Scan for the cell matching the given text and deliver its (X, Y) coordinate at center. 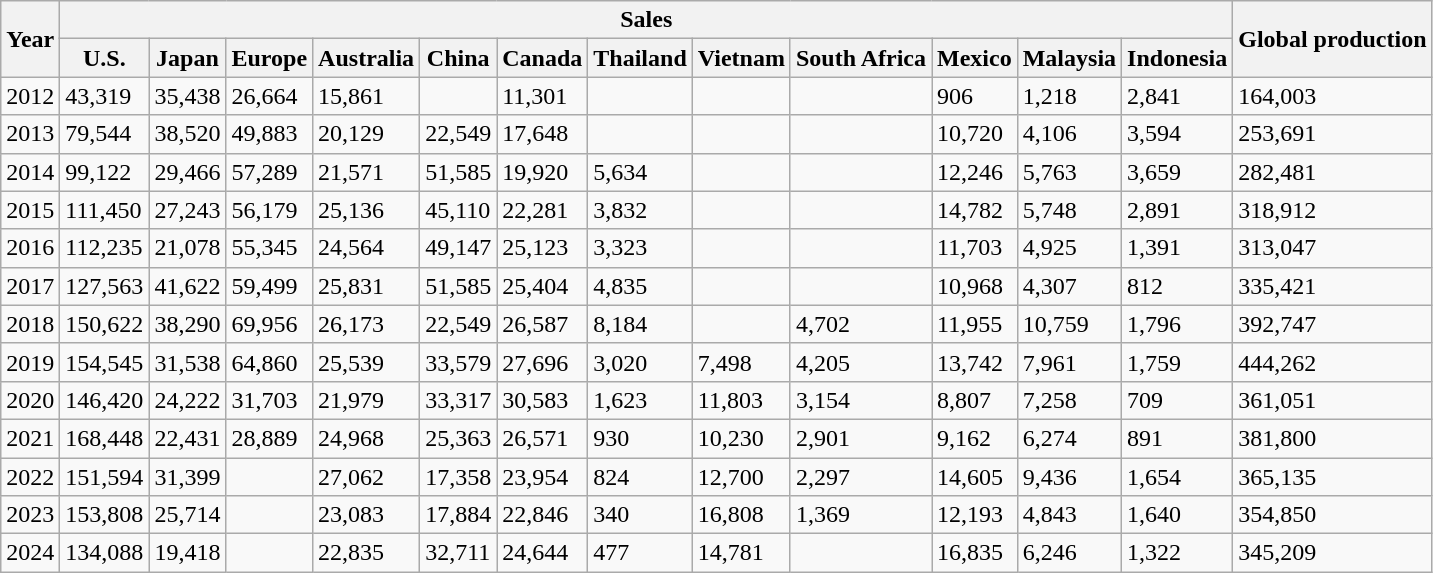
2013 (30, 134)
2014 (30, 172)
2019 (30, 362)
31,399 (188, 477)
3,154 (860, 400)
28,889 (270, 438)
3,323 (640, 248)
Canada (542, 58)
25,136 (366, 210)
4,843 (1069, 515)
25,123 (542, 248)
168,448 (104, 438)
Mexico (975, 58)
Vietnam (741, 58)
31,538 (188, 362)
Australia (366, 58)
354,850 (1332, 515)
2024 (30, 553)
7,498 (741, 362)
79,544 (104, 134)
134,088 (104, 553)
154,545 (104, 362)
Malaysia (1069, 58)
12,193 (975, 515)
55,345 (270, 248)
13,742 (975, 362)
Japan (188, 58)
10,230 (741, 438)
24,644 (542, 553)
2,297 (860, 477)
59,499 (270, 286)
150,622 (104, 324)
112,235 (104, 248)
3,832 (640, 210)
57,289 (270, 172)
127,563 (104, 286)
27,696 (542, 362)
33,317 (458, 400)
340 (640, 515)
32,711 (458, 553)
111,450 (104, 210)
45,110 (458, 210)
25,539 (366, 362)
14,605 (975, 477)
14,782 (975, 210)
Sales (646, 20)
Indonesia (1178, 58)
24,222 (188, 400)
25,831 (366, 286)
26,173 (366, 324)
812 (1178, 286)
22,846 (542, 515)
49,883 (270, 134)
3,659 (1178, 172)
23,954 (542, 477)
38,520 (188, 134)
345,209 (1332, 553)
1,369 (860, 515)
22,431 (188, 438)
10,759 (1069, 324)
19,920 (542, 172)
151,594 (104, 477)
10,720 (975, 134)
25,714 (188, 515)
U.S. (104, 58)
11,703 (975, 248)
35,438 (188, 96)
17,884 (458, 515)
30,583 (542, 400)
24,968 (366, 438)
365,135 (1332, 477)
33,579 (458, 362)
12,700 (741, 477)
9,162 (975, 438)
17,648 (542, 134)
2012 (30, 96)
1,391 (1178, 248)
4,925 (1069, 248)
146,420 (104, 400)
282,481 (1332, 172)
253,691 (1332, 134)
26,664 (270, 96)
11,955 (975, 324)
21,979 (366, 400)
24,564 (366, 248)
22,835 (366, 553)
26,587 (542, 324)
1,218 (1069, 96)
2020 (30, 400)
2,841 (1178, 96)
27,062 (366, 477)
891 (1178, 438)
392,747 (1332, 324)
16,835 (975, 553)
2015 (30, 210)
7,961 (1069, 362)
25,404 (542, 286)
21,078 (188, 248)
Europe (270, 58)
8,184 (640, 324)
26,571 (542, 438)
11,803 (741, 400)
2023 (30, 515)
2,901 (860, 438)
16,808 (741, 515)
4,835 (640, 286)
7,258 (1069, 400)
56,179 (270, 210)
1,322 (1178, 553)
4,205 (860, 362)
38,290 (188, 324)
2018 (30, 324)
14,781 (741, 553)
4,307 (1069, 286)
19,418 (188, 553)
477 (640, 553)
15,861 (366, 96)
1,640 (1178, 515)
4,106 (1069, 134)
23,083 (366, 515)
25,363 (458, 438)
1,623 (640, 400)
64,860 (270, 362)
4,702 (860, 324)
906 (975, 96)
3,594 (1178, 134)
318,912 (1332, 210)
China (458, 58)
5,763 (1069, 172)
361,051 (1332, 400)
9,436 (1069, 477)
8,807 (975, 400)
6,274 (1069, 438)
3,020 (640, 362)
10,968 (975, 286)
South Africa (860, 58)
6,246 (1069, 553)
99,122 (104, 172)
824 (640, 477)
444,262 (1332, 362)
1,654 (1178, 477)
2022 (30, 477)
709 (1178, 400)
69,956 (270, 324)
21,571 (366, 172)
2017 (30, 286)
2021 (30, 438)
1,796 (1178, 324)
Global production (1332, 39)
12,246 (975, 172)
2,891 (1178, 210)
27,243 (188, 210)
2016 (30, 248)
Thailand (640, 58)
29,466 (188, 172)
49,147 (458, 248)
164,003 (1332, 96)
43,319 (104, 96)
41,622 (188, 286)
5,748 (1069, 210)
31,703 (270, 400)
1,759 (1178, 362)
313,047 (1332, 248)
22,281 (542, 210)
335,421 (1332, 286)
11,301 (542, 96)
153,808 (104, 515)
5,634 (640, 172)
20,129 (366, 134)
17,358 (458, 477)
930 (640, 438)
Year (30, 39)
381,800 (1332, 438)
